From the cell containing the given text, extract its center point as (x, y) coordinate. 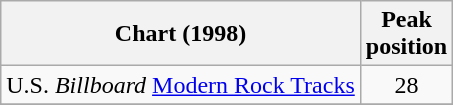
28 (406, 85)
Chart (1998) (181, 34)
U.S. Billboard Modern Rock Tracks (181, 85)
Peakposition (406, 34)
